Capture the cell that displays the provided text and extract its (x, y) central coordinate. 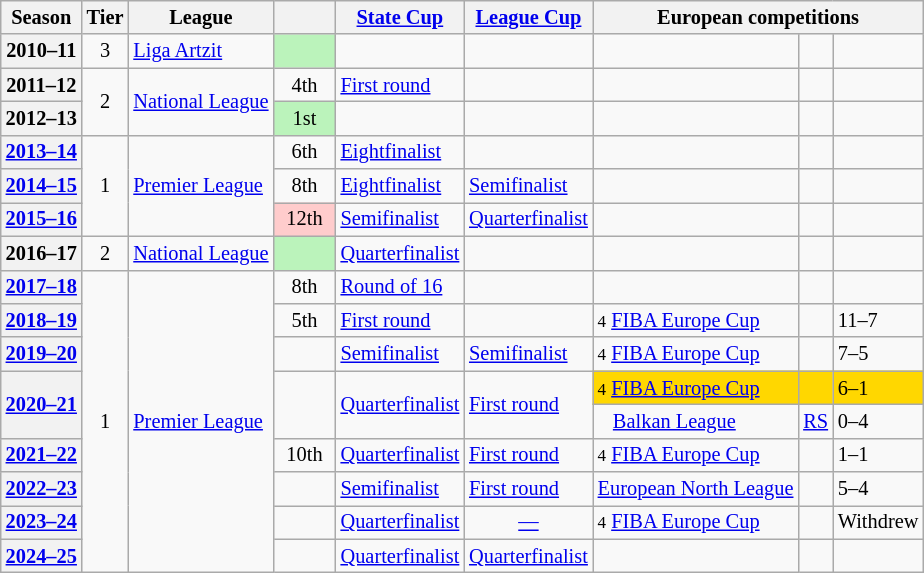
2019–20 (42, 354)
10th (304, 455)
0–4 (878, 421)
Liga Artzit (200, 51)
2015–16 (42, 219)
Round of 16 (400, 287)
3 (106, 51)
2013–14 (42, 152)
Balkan League (696, 421)
5th (304, 320)
2012–13 (42, 118)
European competitions (758, 17)
2020–21 (42, 404)
2023–24 (42, 522)
2011–12 (42, 85)
12th (304, 219)
League (200, 17)
Tier (106, 17)
1–1 (878, 455)
7–5 (878, 354)
6–1 (878, 388)
Season (42, 17)
11–7 (878, 320)
— (528, 522)
2021–22 (42, 455)
5–4 (878, 489)
2014–15 (42, 186)
2016–17 (42, 253)
2017–18 (42, 287)
2010–11 (42, 51)
2022–23 (42, 489)
6th (304, 152)
4th (304, 85)
2024–25 (42, 556)
1st (304, 118)
European North League (696, 489)
Withdrew (878, 522)
2018–19 (42, 320)
State Cup (400, 17)
RS (816, 421)
League Cup (528, 17)
